Find where the given text appears and provide that cell's center as [x, y] coordinate. 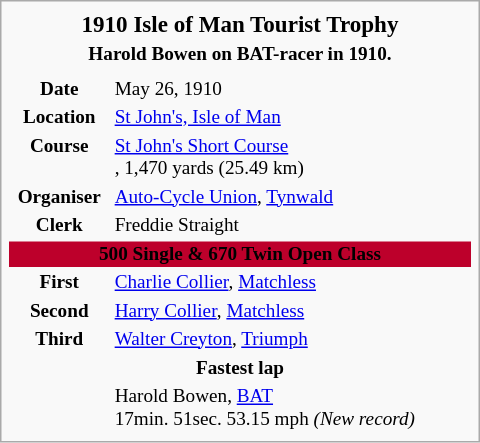
Auto-Cycle Union, Tynwald [292, 197]
Clerk [59, 225]
Harold Bowen, BAT 17min. 51sec. 53.15 mph (New record) [292, 407]
Location [59, 117]
Organiser [59, 197]
Date [59, 89]
500 Single & 670 Twin Open Class [240, 254]
Charlie Collier, Matchless [292, 282]
First [59, 282]
Course [59, 157]
Fastest lap [240, 368]
1910 Isle of Man Tourist Trophy [240, 23]
Harold Bowen on BAT-racer in 1910. [240, 54]
May 26, 1910 [292, 89]
St John's Short Course , 1,470 yards (25.49 km) [292, 157]
Third [59, 339]
Freddie Straight [292, 225]
Harry Collier, Matchless [292, 311]
Walter Creyton, Triumph [292, 339]
St John's, Isle of Man [292, 117]
Second [59, 311]
